For the text-containing cell, return its midpoint in [x, y] coordinate format. 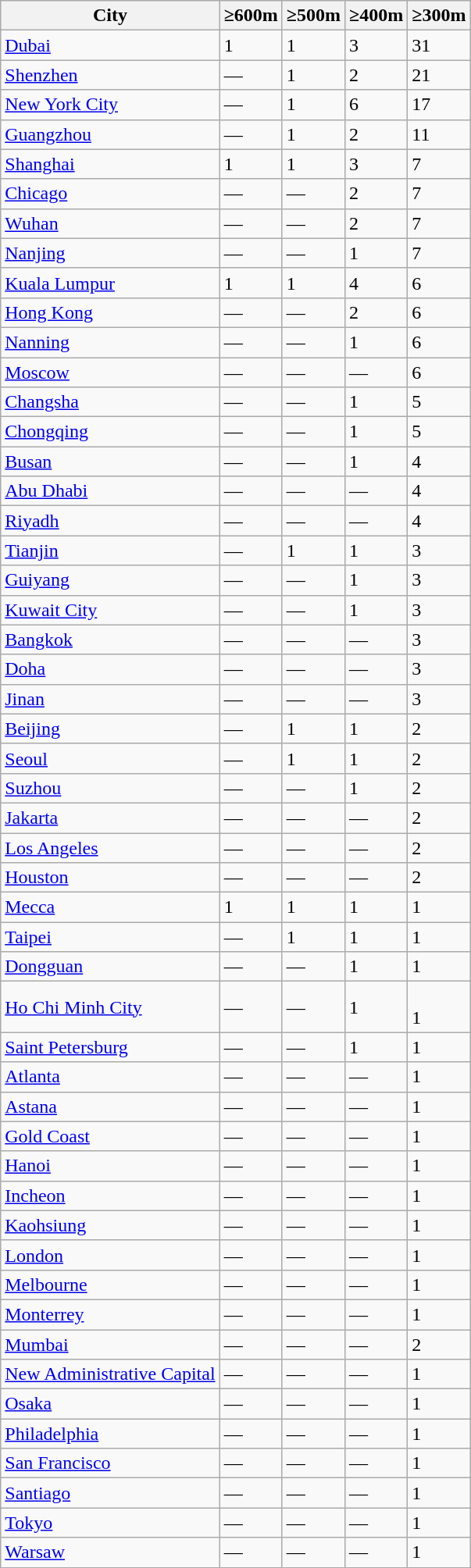
Guangzhou [110, 134]
Nanjing [110, 253]
Bangkok [110, 640]
Wuhan [110, 223]
Mecca [110, 907]
Riyadh [110, 521]
Chicago [110, 194]
Abu Dhabi [110, 491]
11 [439, 134]
Ho Chi Minh City [110, 1007]
Monterrey [110, 1314]
Suzhou [110, 788]
Kuwait City [110, 610]
17 [439, 105]
Saint Petersburg [110, 1047]
Santiago [110, 1493]
Busan [110, 461]
City [110, 16]
Atlanta [110, 1077]
≥300m [439, 16]
Jinan [110, 699]
Incheon [110, 1196]
New Administrative Capital [110, 1374]
Moscow [110, 372]
Warsaw [110, 1552]
Melbourne [110, 1285]
Houston [110, 878]
Mumbai [110, 1344]
Taipei [110, 937]
Shenzhen [110, 75]
Tokyo [110, 1523]
21 [439, 75]
Kuala Lumpur [110, 283]
Hong Kong [110, 312]
Kaohsiung [110, 1225]
Doha [110, 669]
Hanoi [110, 1166]
Astana [110, 1107]
Dongguan [110, 967]
Nanning [110, 342]
≥500m [313, 16]
Tianjin [110, 551]
London [110, 1255]
San Francisco [110, 1463]
Chongqing [110, 432]
≥400m [376, 16]
Philadelphia [110, 1434]
≥600m [251, 16]
31 [439, 45]
Guiyang [110, 580]
New York City [110, 105]
Jakarta [110, 818]
Dubai [110, 45]
Shanghai [110, 164]
Seoul [110, 758]
Los Angeles [110, 847]
Osaka [110, 1404]
Changsha [110, 402]
Beijing [110, 729]
Gold Coast [110, 1136]
